Find where the given text appears and provide that cell's center as (x, y) coordinate. 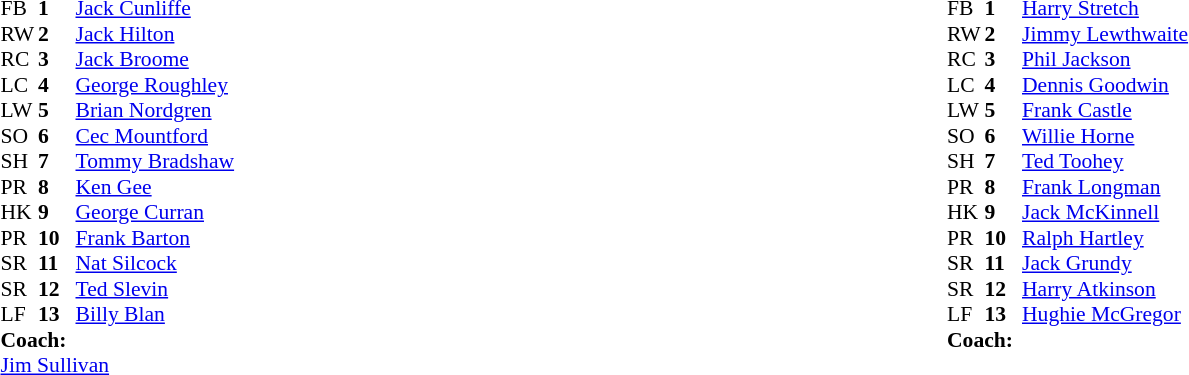
Jack Broome (156, 59)
Jimmy Lewthwaite (1105, 34)
Cec Mountford (156, 136)
Willie Horne (1105, 136)
Ted Toohey (1105, 161)
Ken Gee (156, 187)
Phil Jackson (1105, 59)
Hughie McGregor (1105, 315)
Ted Slevin (156, 289)
Jack Grundy (1105, 263)
Ralph Hartley (1105, 238)
Frank Barton (156, 238)
Harry Atkinson (1105, 289)
Jack McKinnell (1105, 213)
Brian Nordgren (156, 111)
Nat Silcock (156, 263)
George Roughley (156, 85)
Jack Hilton (156, 34)
Billy Blan (156, 315)
George Curran (156, 213)
Tommy Bradshaw (156, 161)
Dennis Goodwin (1105, 85)
Frank Longman (1105, 187)
Frank Castle (1105, 111)
